Pinpoint the cell where the given text exists, returning its [X, Y] midpoint coordinate. 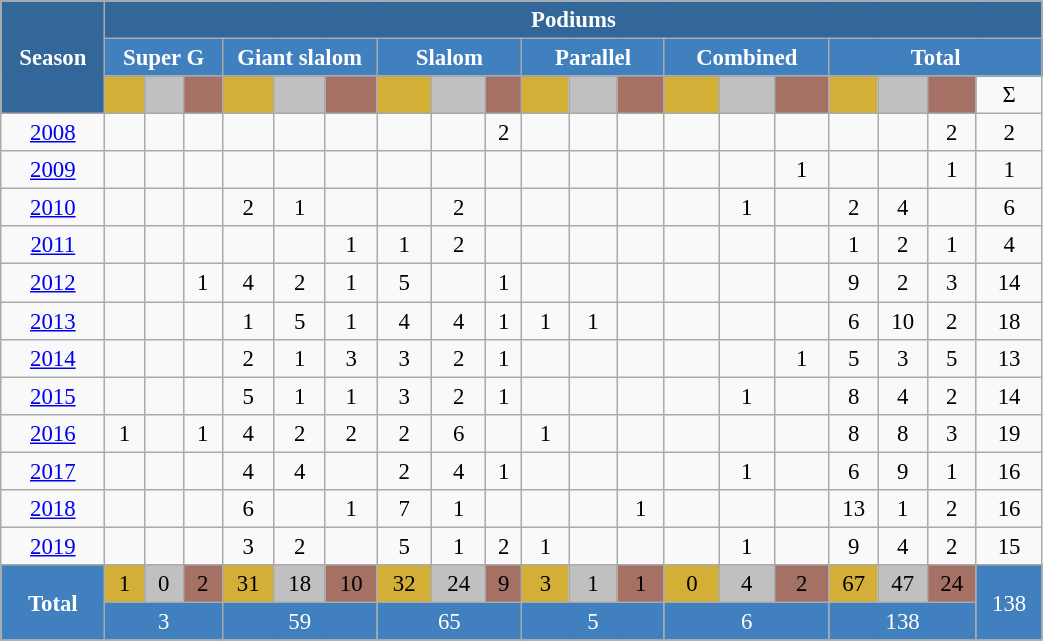
2011 [53, 245]
47 [902, 584]
2014 [53, 358]
15 [1009, 546]
Slalom [450, 58]
Super G [164, 58]
Parallel [594, 58]
Season [53, 58]
Podiums [574, 20]
2010 [53, 208]
67 [854, 584]
2017 [53, 471]
65 [450, 621]
2015 [53, 396]
31 [248, 584]
2019 [53, 546]
2013 [53, 321]
2012 [53, 283]
Combined [746, 58]
32 [404, 584]
19 [1009, 433]
2018 [53, 509]
Σ [1009, 95]
2009 [53, 170]
Giant slalom [300, 58]
2008 [53, 133]
59 [300, 621]
7 [404, 509]
2016 [53, 433]
